Provide the [x, y] coordinate of the cell's center where the given text is located.  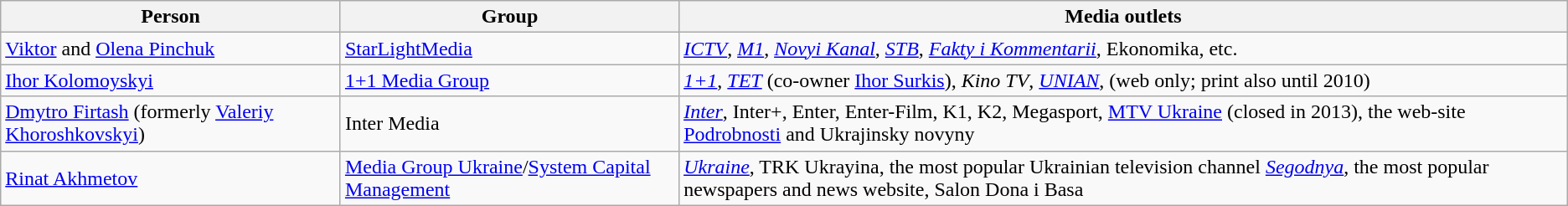
1+1 Media Group [509, 80]
Rinat Akhmetov [171, 178]
Ukraine, TRK Ukrayina, the most popular Ukrainian television channel Segodnya, the most popular newspapers and news website, Salon Dona i Basa [1124, 178]
Inter, Inter+, Enter, Enter-Film, K1, K2, Megasport, MTV Ukraine (closed in 2013), the web-site Podrobnosti and Ukrajinsky novyny [1124, 124]
Person [171, 17]
1+1, TET (co-owner Ihor Surkis), Kino TV, UNIAN, (web only; print also until 2010) [1124, 80]
Media outlets [1124, 17]
Viktor and Olena Pinchuk [171, 49]
Ihor Kolomoyskyi [171, 80]
Group [509, 17]
StarLightMedia [509, 49]
Inter Media [509, 124]
Dmytro Firtash (formerly Valeriy Khoroshkovskyi) [171, 124]
ICTV, M1, Novyi Kanal, STB, Fakty i Kommentarii, Ekonomika, etc. [1124, 49]
Media Group Ukraine/System Capital Management [509, 178]
